Determine the (x, y) coordinate at the center of the cell enclosing the given text.  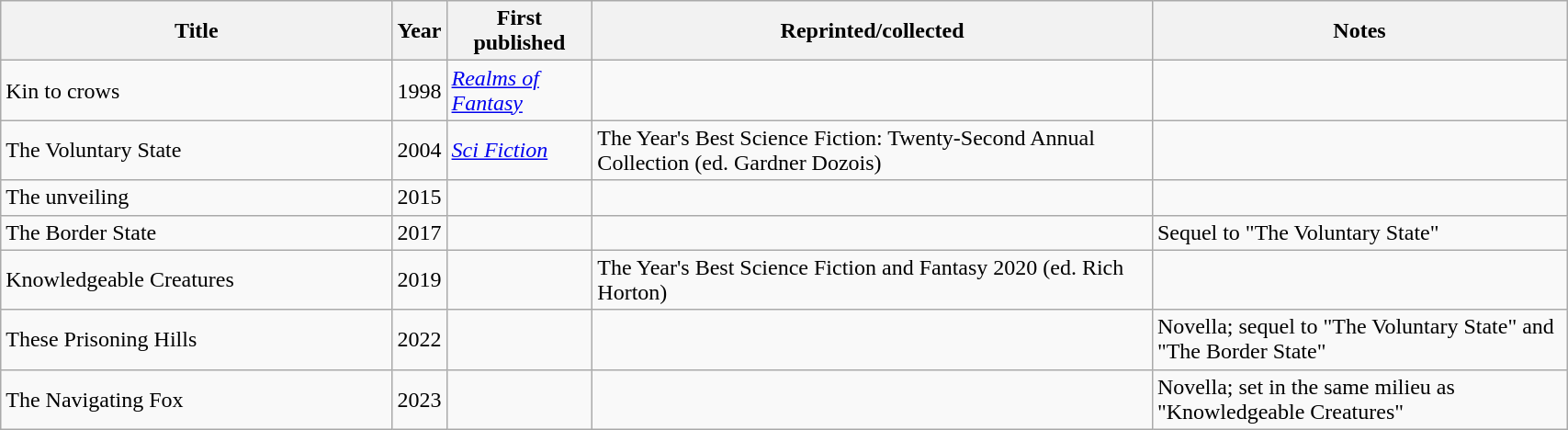
1998 (419, 90)
The Year's Best Science Fiction and Fantasy 2020 (ed. Rich Horton) (873, 279)
Title (197, 31)
Year (419, 31)
Sequel to "The Voluntary State" (1359, 232)
Notes (1359, 31)
Realms of Fantasy (520, 90)
Reprinted/collected (873, 31)
These Prisoning Hills (197, 340)
2004 (419, 151)
The unveiling (197, 198)
Novella; sequel to "The Voluntary State" and "The Border State" (1359, 340)
Sci Fiction (520, 151)
The Year's Best Science Fiction: Twenty-Second Annual Collection (ed. Gardner Dozois) (873, 151)
The Voluntary State (197, 151)
2019 (419, 279)
The Navigating Fox (197, 399)
2017 (419, 232)
2023 (419, 399)
2022 (419, 340)
The Border State (197, 232)
First published (520, 31)
2015 (419, 198)
Kin to crows (197, 90)
Knowledgeable Creatures (197, 279)
Novella; set in the same milieu as "Knowledgeable Creatures" (1359, 399)
